Locate the cell with the specified text and output its [x, y] center coordinate. 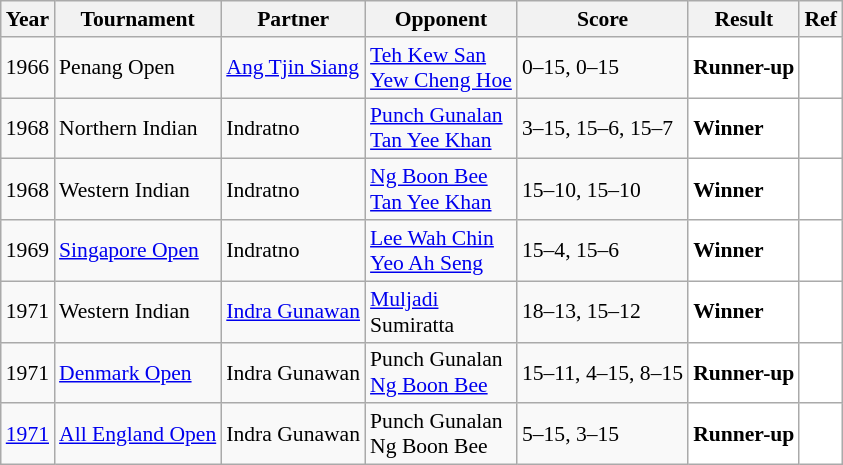
Ang Tjin Siang [293, 68]
Lee Wah Chin Yeo Ah Seng [441, 250]
Ref [820, 19]
Tournament [138, 19]
18–13, 15–12 [602, 312]
1969 [28, 250]
Teh Kew San Yew Cheng Hoe [441, 68]
Ng Boon Bee Tan Yee Khan [441, 190]
Year [28, 19]
Result [744, 19]
Score [602, 19]
15–10, 15–10 [602, 190]
1966 [28, 68]
Penang Open [138, 68]
0–15, 0–15 [602, 68]
5–15, 3–15 [602, 434]
15–11, 4–15, 8–15 [602, 372]
3–15, 15–6, 15–7 [602, 128]
15–4, 15–6 [602, 250]
Denmark Open [138, 372]
Partner [293, 19]
Singapore Open [138, 250]
Muljadi Sumiratta [441, 312]
Northern Indian [138, 128]
Opponent [441, 19]
All England Open [138, 434]
Punch Gunalan Tan Yee Khan [441, 128]
